From the cell containing the given text, extract its center point as [X, Y] coordinate. 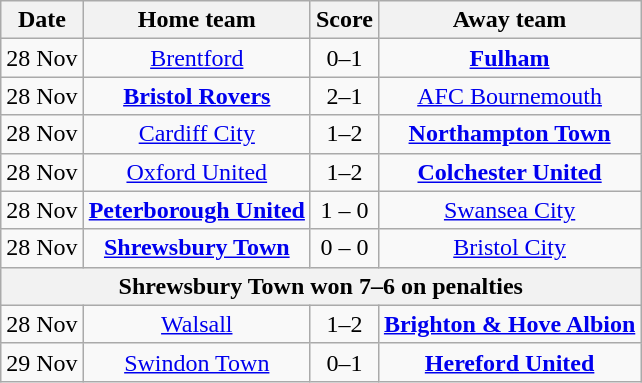
Cardiff City [196, 134]
Brighton & Hove Albion [509, 324]
0 – 0 [344, 248]
1 – 0 [344, 210]
Fulham [509, 58]
Shrewsbury Town won 7–6 on penalties [321, 286]
Away team [509, 20]
Home team [196, 20]
2–1 [344, 96]
Hereford United [509, 362]
Bristol Rovers [196, 96]
Swindon Town [196, 362]
AFC Bournemouth [509, 96]
Oxford United [196, 172]
Shrewsbury Town [196, 248]
Peterborough United [196, 210]
Date [42, 20]
Score [344, 20]
Colchester United [509, 172]
Bristol City [509, 248]
Walsall [196, 324]
29 Nov [42, 362]
Northampton Town [509, 134]
Swansea City [509, 210]
Brentford [196, 58]
